For the text-containing cell, return its midpoint in (x, y) coordinate format. 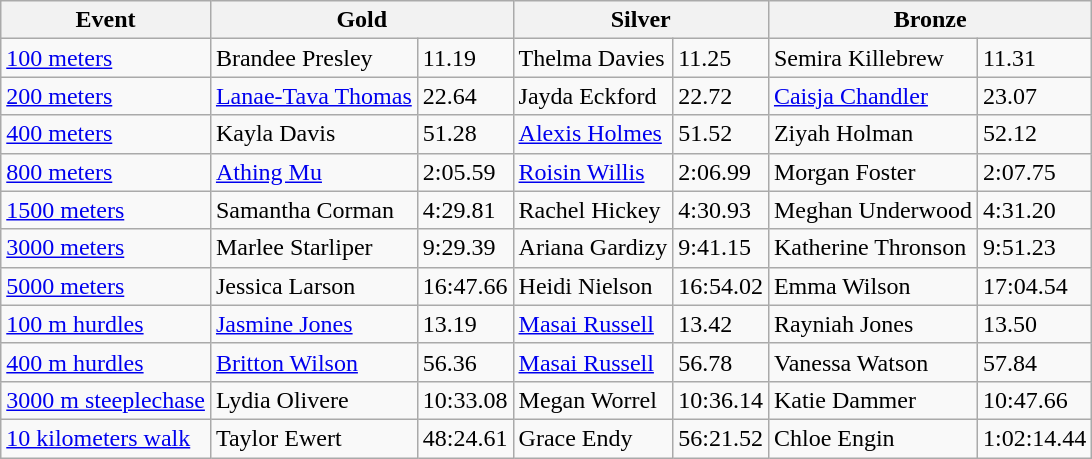
Marlee Starliper (314, 248)
9:29.39 (465, 248)
100 meters (106, 58)
400 meters (106, 134)
10:36.14 (721, 400)
11.31 (1034, 58)
2:05.59 (465, 172)
13.42 (721, 324)
10:47.66 (1034, 400)
Bronze (930, 20)
Kayla Davis (314, 134)
Britton Wilson (314, 362)
Jessica Larson (314, 286)
Silver (640, 20)
Roisin Willis (593, 172)
Vanessa Watson (872, 362)
100 m hurdles (106, 324)
Semira Killebrew (872, 58)
Lydia Olivere (314, 400)
Jayda Eckford (593, 96)
Gold (362, 20)
51.52 (721, 134)
10 kilometers walk (106, 438)
Brandee Presley (314, 58)
Morgan Foster (872, 172)
200 meters (106, 96)
9:51.23 (1034, 248)
Heidi Nielson (593, 286)
17:04.54 (1034, 286)
3000 meters (106, 248)
22.72 (721, 96)
4:30.93 (721, 210)
Taylor Ewert (314, 438)
56.36 (465, 362)
Athing Mu (314, 172)
Event (106, 20)
2:06.99 (721, 172)
16:47.66 (465, 286)
Thelma Davies (593, 58)
Emma Wilson (872, 286)
Megan Worrel (593, 400)
11.25 (721, 58)
13.19 (465, 324)
13.50 (1034, 324)
Ziyah Holman (872, 134)
48:24.61 (465, 438)
800 meters (106, 172)
57.84 (1034, 362)
Jasmine Jones (314, 324)
Lanae-Tava Thomas (314, 96)
Katie Dammer (872, 400)
22.64 (465, 96)
Grace Endy (593, 438)
23.07 (1034, 96)
4:29.81 (465, 210)
Samantha Corman (314, 210)
51.28 (465, 134)
3000 m steeplechase (106, 400)
400 m hurdles (106, 362)
Meghan Underwood (872, 210)
2:07.75 (1034, 172)
Katherine Thronson (872, 248)
Rachel Hickey (593, 210)
5000 meters (106, 286)
9:41.15 (721, 248)
1500 meters (106, 210)
Rayniah Jones (872, 324)
16:54.02 (721, 286)
Caisja Chandler (872, 96)
56:21.52 (721, 438)
1:02:14.44 (1034, 438)
52.12 (1034, 134)
Ariana Gardizy (593, 248)
Chloe Engin (872, 438)
10:33.08 (465, 400)
Alexis Holmes (593, 134)
11.19 (465, 58)
4:31.20 (1034, 210)
56.78 (721, 362)
